Capture the cell that displays the provided text and extract its (X, Y) central coordinate. 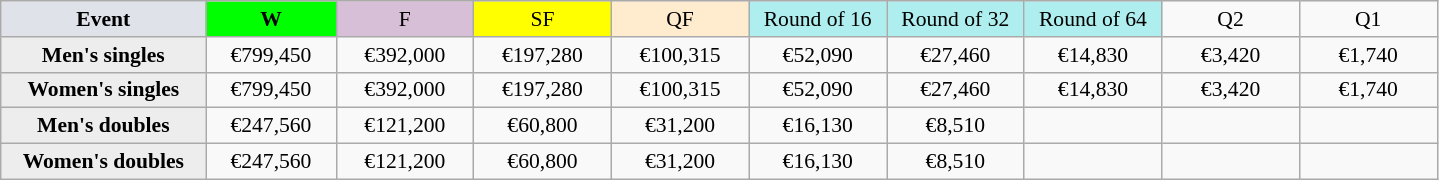
W (271, 19)
Men's singles (104, 55)
Women's singles (104, 90)
QF (680, 19)
Event (104, 19)
Round of 32 (955, 19)
Round of 16 (818, 19)
Round of 64 (1093, 19)
Q1 (1368, 19)
Q2 (1231, 19)
F (405, 19)
SF (543, 19)
Men's doubles (104, 126)
Women's doubles (104, 162)
